Output the [x, y] coordinate of the center of the cell containing the given text.  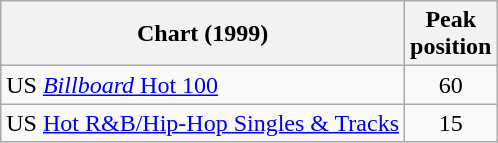
Chart (1999) [203, 34]
15 [451, 123]
US Billboard Hot 100 [203, 85]
Peakposition [451, 34]
60 [451, 85]
US Hot R&B/Hip-Hop Singles & Tracks [203, 123]
